For the text-containing cell, return its midpoint in [x, y] coordinate format. 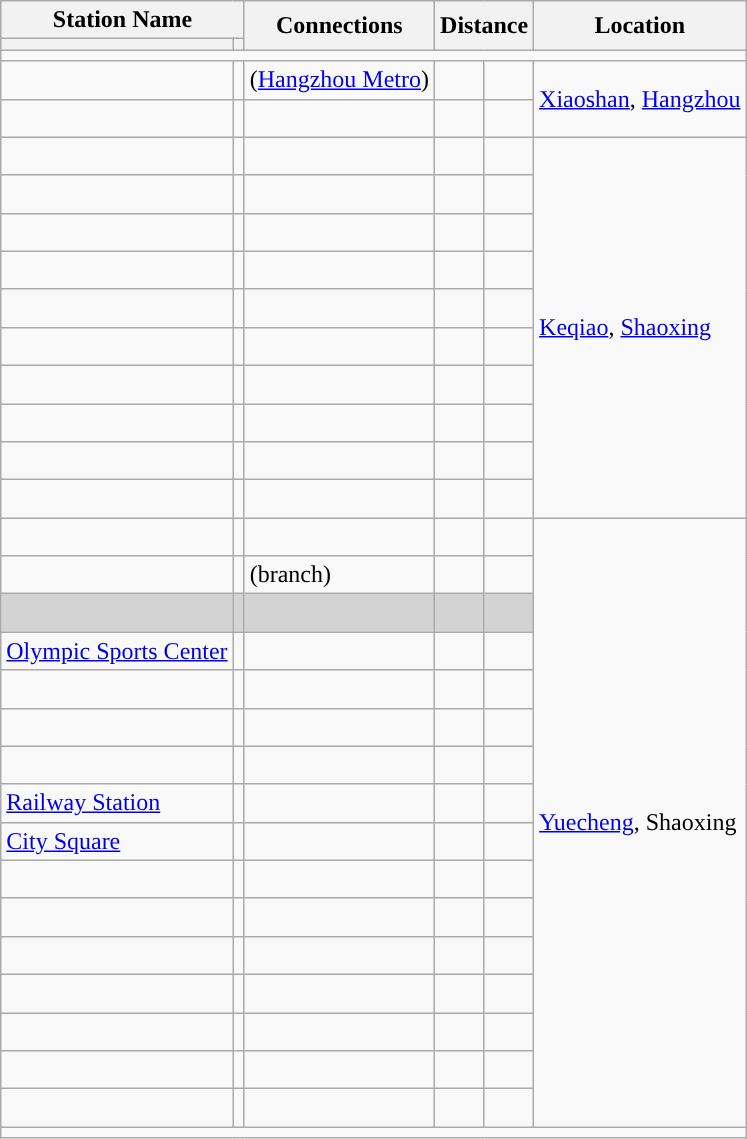
Connections [339, 26]
(branch) [339, 575]
(Hangzhou Metro) [339, 80]
Station Name [122, 20]
Olympic Sports Center [117, 651]
Yuecheng, Shaoxing [640, 822]
Xiaoshan, Hangzhou [640, 99]
Keqiao, Shaoxing [640, 328]
Railway Station [117, 803]
Location [640, 26]
Distance [484, 26]
City Square [117, 841]
